Scan for the cell matching the given text and deliver its [X, Y] coordinate at center. 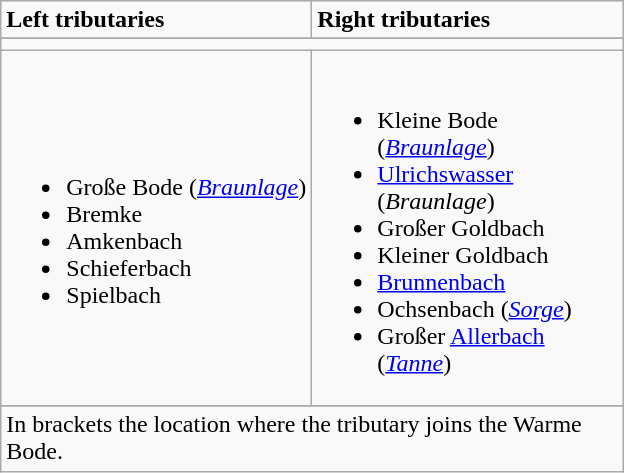
Große Bode (Braunlage)BremkeAmkenbachSchieferbachSpielbach [156, 228]
Kleine Bode (Braunlage)Ulrichswasser (Braunlage)Großer GoldbachKleiner GoldbachBrunnenbachOchsenbach (Sorge)Großer Allerbach (Tanne) [468, 228]
Left tributaries [156, 20]
In brackets the location where the tributary joins the Warme Bode. [312, 438]
Right tributaries [468, 20]
